From the cell containing the given text, extract its center point as [X, Y] coordinate. 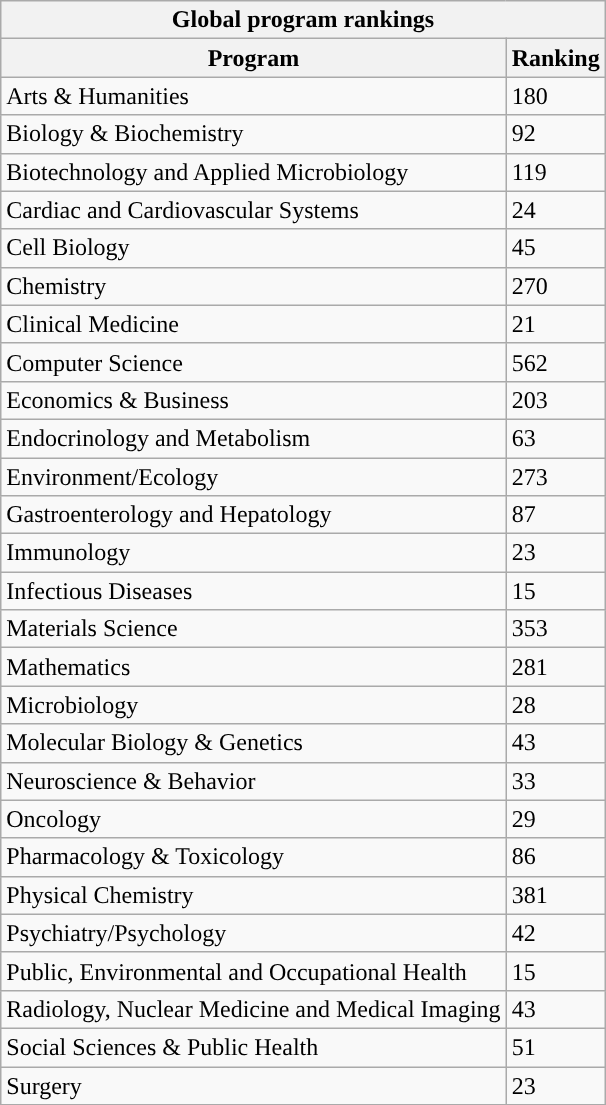
Gastroenterology and Hepatology [254, 515]
562 [556, 362]
Environment/Ecology [254, 477]
63 [556, 438]
45 [556, 248]
92 [556, 134]
Social Sciences & Public Health [254, 1047]
381 [556, 895]
281 [556, 667]
Neuroscience & Behavior [254, 781]
Materials Science [254, 629]
Microbiology [254, 705]
Arts & Humanities [254, 96]
Radiology, Nuclear Medicine and Medical Imaging [254, 1009]
42 [556, 933]
Ranking [556, 58]
Molecular Biology & Genetics [254, 743]
Cell Biology [254, 248]
Cardiac and Cardiovascular Systems [254, 210]
Endocrinology and Metabolism [254, 438]
21 [556, 324]
Psychiatry/Psychology [254, 933]
180 [556, 96]
273 [556, 477]
Clinical Medicine [254, 324]
Immunology [254, 553]
Chemistry [254, 286]
Computer Science [254, 362]
Physical Chemistry [254, 895]
203 [556, 400]
Surgery [254, 1085]
119 [556, 172]
28 [556, 705]
Biology & Biochemistry [254, 134]
Public, Environmental and Occupational Health [254, 971]
Mathematics [254, 667]
Biotechnology and Applied Microbiology [254, 172]
Oncology [254, 819]
29 [556, 819]
87 [556, 515]
Global program rankings [303, 20]
51 [556, 1047]
353 [556, 629]
Pharmacology & Toxicology [254, 857]
Infectious Diseases [254, 591]
86 [556, 857]
24 [556, 210]
270 [556, 286]
Program [254, 58]
33 [556, 781]
Economics & Business [254, 400]
